Provide the (x, y) coordinate of the cell's center where the given text is located.  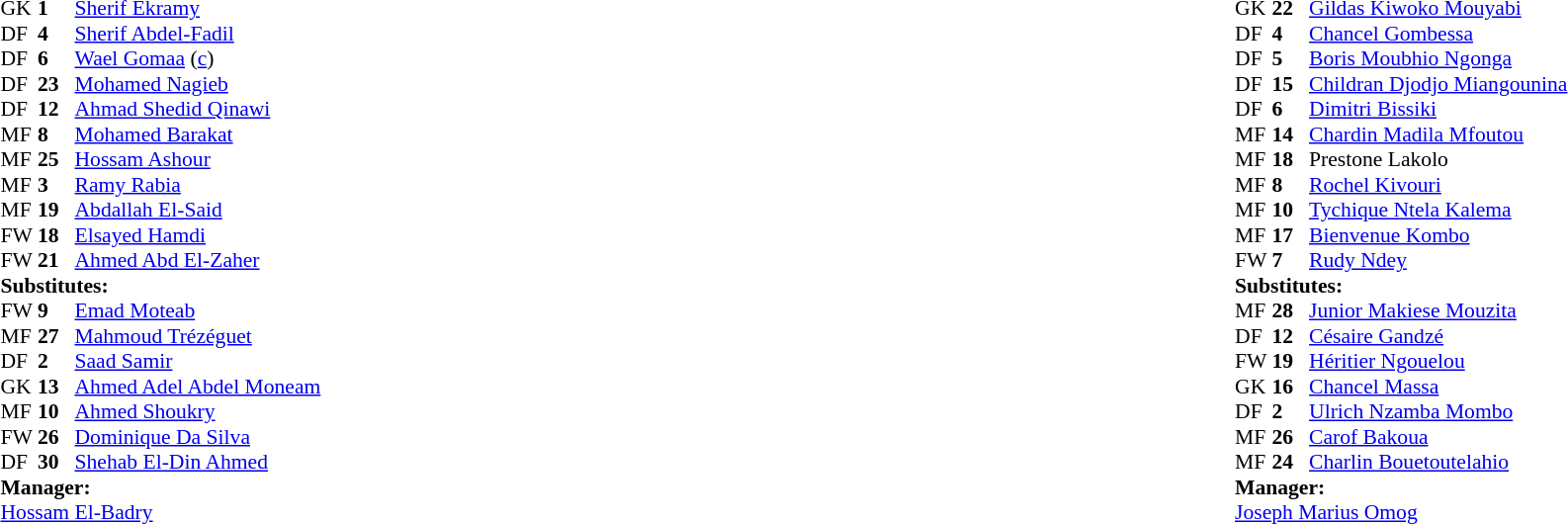
Chancel Gombessa (1437, 34)
Ahmed Shoukry (198, 412)
Césaire Gandzé (1437, 336)
Mahmoud Trézéguet (198, 336)
24 (1291, 462)
Dominique Da Silva (198, 437)
Junior Makiese Mouzita (1437, 311)
Saad Samir (198, 361)
15 (1291, 84)
Childran Djodjo Miangounina (1437, 84)
Chancel Massa (1437, 387)
Rudy Ndey (1437, 260)
Elsayed Hamdi (198, 235)
13 (56, 387)
9 (56, 311)
14 (1291, 134)
Prestone Lakolo (1437, 159)
Shehab El-Din Ahmed (198, 462)
Ulrich Nzamba Mombo (1437, 412)
Ahmed Abd El-Zaher (198, 260)
Sherif Abdel-Fadil (198, 34)
Hossam Ashour (198, 159)
Charlin Bouetoutelahio (1437, 462)
21 (56, 260)
Dimitri Bissiki (1437, 110)
Wael Gomaa (c) (198, 58)
Ahmad Shedid Qinawi (198, 110)
Boris Moubhio Ngonga (1437, 58)
Chardin Madila Mfoutou (1437, 134)
Tychique Ntela Kalema (1437, 211)
Rochel Kivouri (1437, 185)
Ahmed Adel Abdel Moneam (198, 387)
Emad Moteab (198, 311)
5 (1291, 58)
Mohamed Barakat (198, 134)
Héritier Ngouelou (1437, 361)
27 (56, 336)
23 (56, 84)
Mohamed Nagieb (198, 84)
7 (1291, 260)
16 (1291, 387)
Ramy Rabia (198, 185)
30 (56, 462)
Carof Bakoua (1437, 437)
28 (1291, 311)
17 (1291, 235)
3 (56, 185)
25 (56, 159)
Abdallah El-Said (198, 211)
Bienvenue Kombo (1437, 235)
